Locate the cell with the specified text and output its (X, Y) center coordinate. 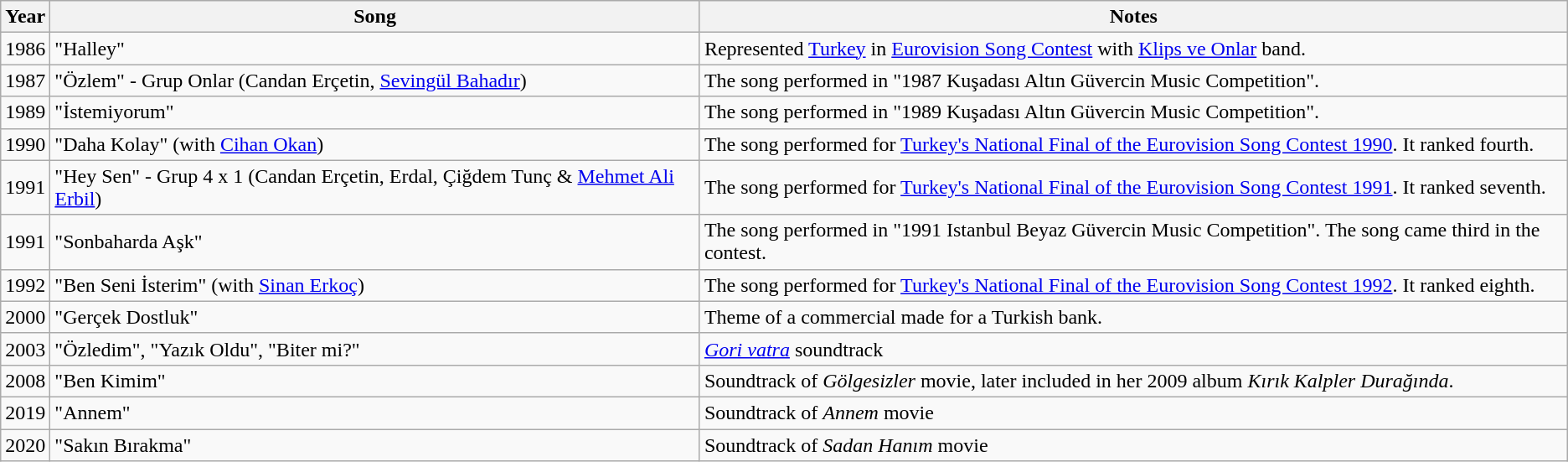
"Ben Kimim" (375, 381)
The song performed in "1987 Kuşadası Altın Güvercin Music Competition". (1133, 80)
"Özlem" - Grup Onlar (Candan Erçetin, Sevingül Bahadır) (375, 80)
2019 (25, 413)
1990 (25, 144)
Gori vatra soundtrack (1133, 349)
"Gerçek Dostluk" (375, 317)
Year (25, 17)
2000 (25, 317)
"Annem" (375, 413)
The song performed for Turkey's National Final of the Eurovision Song Contest 1990. It ranked fourth. (1133, 144)
Soundtrack of Gölgesizler movie, later included in her 2009 album Kırık Kalpler Durağında. (1133, 381)
The song performed in "1991 Istanbul Beyaz Güvercin Music Competition". The song came third in the contest. (1133, 241)
"Sakın Bırakma" (375, 445)
1989 (25, 112)
Soundtrack of Annem movie (1133, 413)
The song performed in "1989 Kuşadası Altın Güvercin Music Competition". (1133, 112)
"İstemiyorum" (375, 112)
"Sonbaharda Aşk" (375, 241)
1986 (25, 49)
2008 (25, 381)
The song performed for Turkey's National Final of the Eurovision Song Contest 1991. It ranked seventh. (1133, 188)
"Halley" (375, 49)
1987 (25, 80)
"Ben Seni İsterim" (with Sinan Erkoç) (375, 285)
Notes (1133, 17)
2020 (25, 445)
Represented Turkey in Eurovision Song Contest with Klips ve Onlar band. (1133, 49)
Song (375, 17)
The song performed for Turkey's National Final of the Eurovision Song Contest 1992. It ranked eighth. (1133, 285)
"Özledim", "Yazık Oldu", "Biter mi?" (375, 349)
Theme of a commercial made for a Turkish bank. (1133, 317)
"Daha Kolay" (with Cihan Okan) (375, 144)
"Hey Sen" - Grup 4 x 1 (Candan Erçetin, Erdal, Çiğdem Tunç & Mehmet Ali Erbil) (375, 188)
1992 (25, 285)
Soundtrack of Sadan Hanım movie (1133, 445)
2003 (25, 349)
